Search for the cell housing the specified text and yield its (x, y) center coordinate. 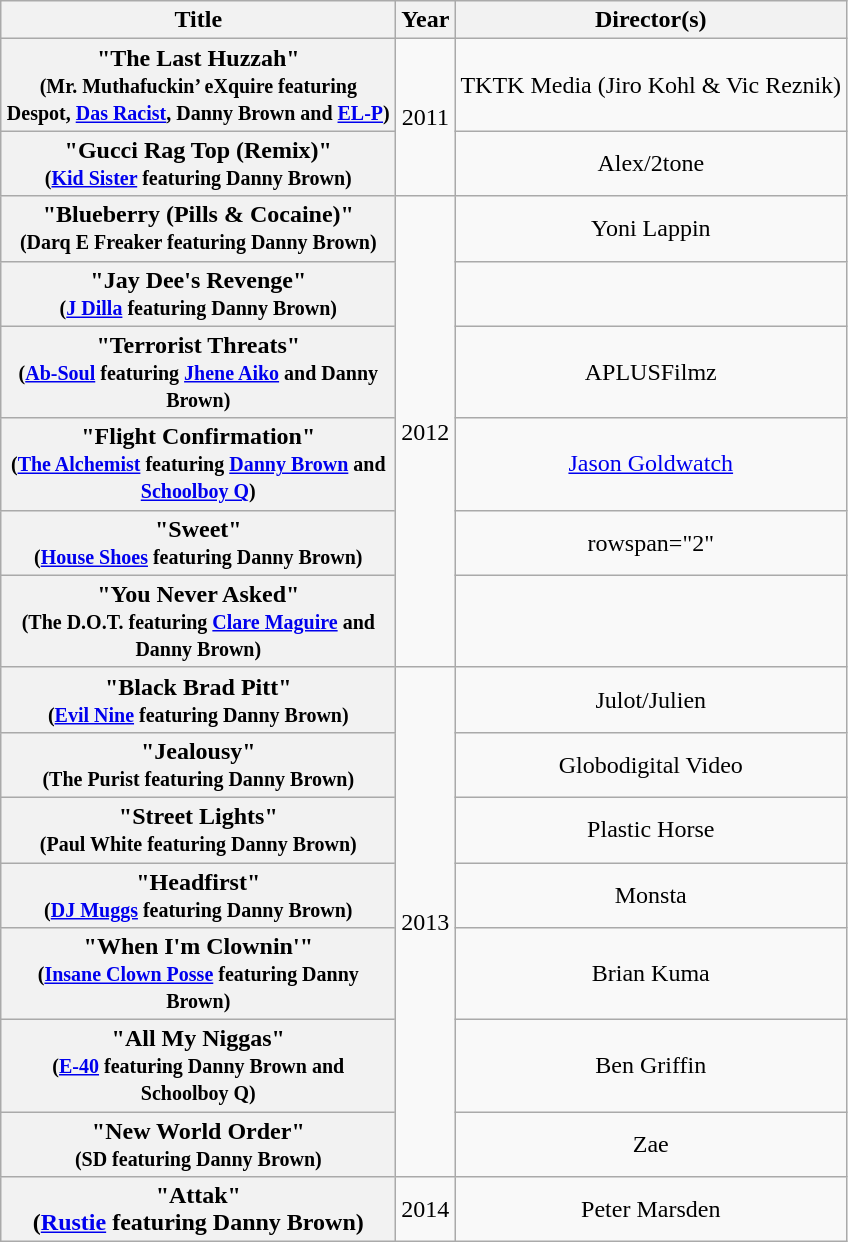
2011 (426, 118)
"You Never Asked"(The D.O.T. featuring Clare Maguire and Danny Brown) (198, 621)
"Headfirst"(DJ Muggs featuring Danny Brown) (198, 894)
"Flight Confirmation"(The Alchemist featuring Danny Brown and Schoolboy Q) (198, 464)
Monsta (651, 894)
"Terrorist Threats"(Ab-Soul featuring Jhene Aiko and Danny Brown) (198, 372)
Director(s) (651, 20)
"Black Brad Pitt"(Evil Nine featuring Danny Brown) (198, 700)
"Sweet"(House Shoes featuring Danny Brown) (198, 542)
"When I'm Clownin'"(Insane Clown Posse featuring Danny Brown) (198, 974)
"New World Order"(SD featuring Danny Brown) (198, 1144)
Brian Kuma (651, 974)
Plastic Horse (651, 830)
"Jealousy"(The Purist featuring Danny Brown) (198, 764)
"Attak"(Rustie featuring Danny Brown) (198, 1210)
Yoni Lappin (651, 228)
Year (426, 20)
Globodigital Video (651, 764)
"Gucci Rag Top (Remix)"(Kid Sister featuring Danny Brown) (198, 164)
"Blueberry (Pills & Cocaine)"(Darq E Freaker featuring Danny Brown) (198, 228)
"The Last Huzzah"(Mr. Muthafuckin’ eXquire featuring Despot, Das Racist, Danny Brown and EL-P) (198, 85)
2014 (426, 1210)
Julot/Julien (651, 700)
"Jay Dee's Revenge"(J Dilla featuring Danny Brown) (198, 294)
"Street Lights"(Paul White featuring Danny Brown) (198, 830)
2013 (426, 922)
rowspan="2" (651, 542)
Title (198, 20)
TKTK Media (Jiro Kohl & Vic Reznik) (651, 85)
Ben Griffin (651, 1066)
2012 (426, 432)
Alex/2tone (651, 164)
APLUSFilmz (651, 372)
Peter Marsden (651, 1210)
Zae (651, 1144)
Jason Goldwatch (651, 464)
"All My Niggas"(E-40 featuring Danny Brown and Schoolboy Q) (198, 1066)
